Pinpoint the cell where the given text exists, returning its [x, y] midpoint coordinate. 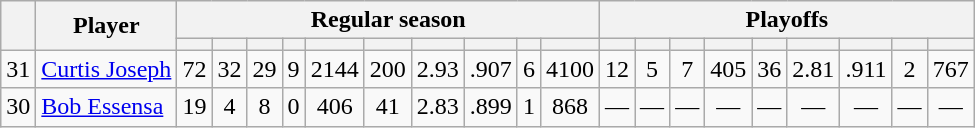
72 [194, 69]
5 [652, 69]
.911 [866, 69]
868 [570, 107]
2.81 [814, 69]
2.93 [438, 69]
406 [334, 107]
7 [688, 69]
4100 [570, 69]
.907 [490, 69]
30 [18, 107]
2 [910, 69]
1 [528, 107]
9 [294, 69]
19 [194, 107]
Curtis Joseph [106, 69]
8 [264, 107]
2.83 [438, 107]
31 [18, 69]
0 [294, 107]
767 [950, 69]
32 [230, 69]
12 [618, 69]
6 [528, 69]
Regular season [388, 20]
405 [728, 69]
36 [770, 69]
Player [106, 26]
Bob Essensa [106, 107]
.899 [490, 107]
2144 [334, 69]
29 [264, 69]
200 [388, 69]
Playoffs [788, 20]
4 [230, 107]
41 [388, 107]
